For the text-containing cell, return its midpoint in [X, Y] coordinate format. 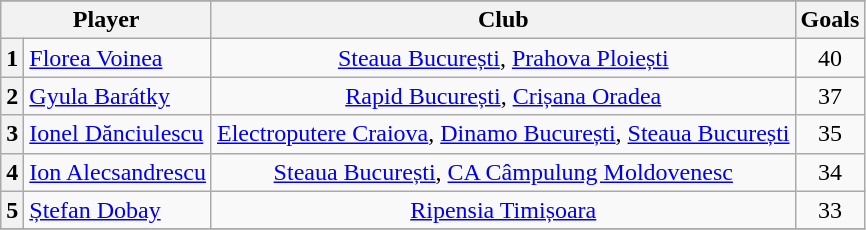
1 [12, 58]
4 [12, 172]
Club [503, 20]
5 [12, 210]
Ionel Dănciulescu [118, 134]
33 [830, 210]
3 [12, 134]
35 [830, 134]
Steaua București, CA Câmpulung Moldovenesc [503, 172]
Ripensia Timișoara [503, 210]
Steaua București, Prahova Ploiești [503, 58]
Rapid București, Crișana Oradea [503, 96]
Florea Voinea [118, 58]
Goals [830, 20]
2 [12, 96]
34 [830, 172]
Gyula Barátky [118, 96]
40 [830, 58]
37 [830, 96]
Electroputere Craiova, Dinamo București, Steaua București [503, 134]
Ion Alecsandrescu [118, 172]
Ștefan Dobay [118, 210]
Player [106, 20]
